Extract the (x, y) coordinate from the center of the cell holding the provided text.  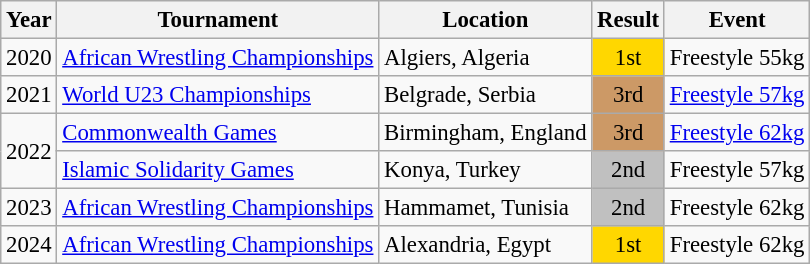
Alexandria, Egypt (486, 245)
2021 (29, 95)
2023 (29, 208)
Commonwealth Games (218, 133)
Event (736, 20)
Result (628, 20)
Location (486, 20)
Islamic Solidarity Games (218, 170)
Konya, Turkey (486, 170)
2020 (29, 58)
Birmingham, England (486, 133)
Belgrade, Serbia (486, 95)
World U23 Championships (218, 95)
2022 (29, 152)
Hammamet, Tunisia (486, 208)
Year (29, 20)
Algiers, Algeria (486, 58)
2024 (29, 245)
Freestyle 55kg (736, 58)
Tournament (218, 20)
